Capture the cell that displays the provided text and extract its (x, y) central coordinate. 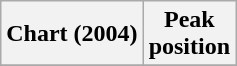
Peakposition (189, 34)
Chart (2004) (72, 34)
